Find where the given text appears and provide that cell's center as (x, y) coordinate. 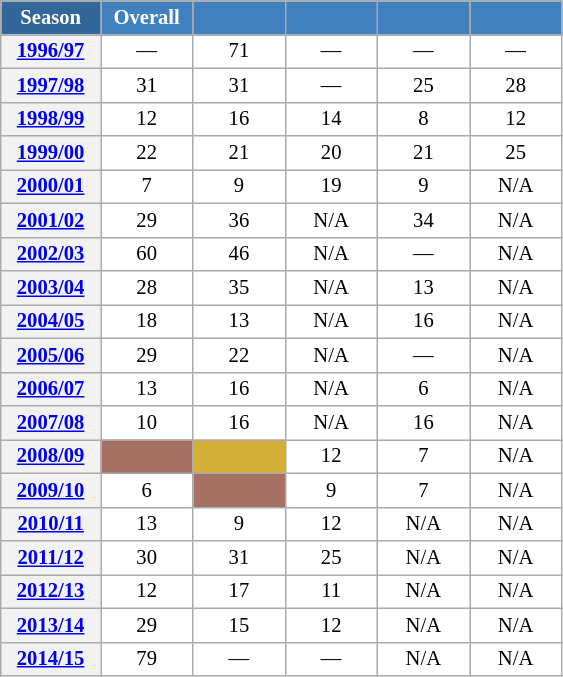
30 (146, 557)
10 (146, 423)
34 (423, 220)
1996/97 (51, 51)
Season (51, 17)
1999/00 (51, 153)
2013/14 (51, 625)
2014/15 (51, 659)
46 (239, 254)
1997/98 (51, 85)
14 (331, 119)
79 (146, 659)
Overall (146, 17)
2012/13 (51, 591)
2001/02 (51, 220)
2006/07 (51, 389)
36 (239, 220)
2002/03 (51, 254)
35 (239, 287)
17 (239, 591)
8 (423, 119)
2004/05 (51, 321)
15 (239, 625)
11 (331, 591)
2007/08 (51, 423)
60 (146, 254)
18 (146, 321)
2005/06 (51, 355)
2000/01 (51, 186)
20 (331, 153)
19 (331, 186)
71 (239, 51)
2009/10 (51, 490)
2010/11 (51, 524)
2003/04 (51, 287)
2008/09 (51, 456)
1998/99 (51, 119)
2011/12 (51, 557)
